Capture the cell that displays the provided text and extract its (x, y) central coordinate. 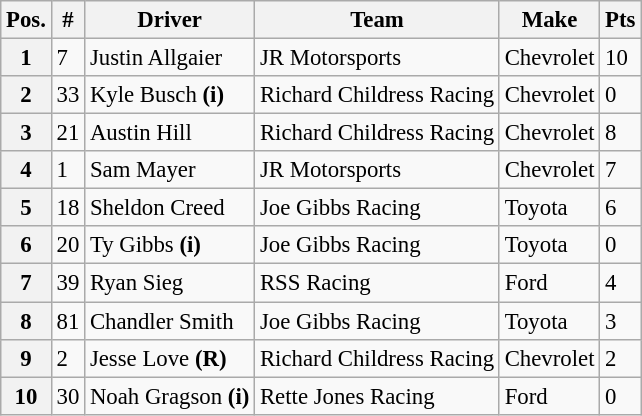
81 (68, 321)
Pos. (26, 20)
21 (68, 133)
RSS Racing (378, 283)
Ryan Sieg (170, 283)
5 (26, 208)
Kyle Busch (i) (170, 95)
Jesse Love (R) (170, 358)
Sheldon Creed (170, 208)
Chandler Smith (170, 321)
33 (68, 95)
Make (549, 20)
18 (68, 208)
# (68, 20)
Ty Gibbs (i) (170, 245)
39 (68, 283)
20 (68, 245)
Austin Hill (170, 133)
Driver (170, 20)
Justin Allgaier (170, 58)
Rette Jones Racing (378, 396)
Team (378, 20)
30 (68, 396)
Pts (620, 20)
Noah Gragson (i) (170, 396)
9 (26, 358)
Sam Mayer (170, 170)
